Extract the (X, Y) coordinate from the center of the cell holding the provided text.  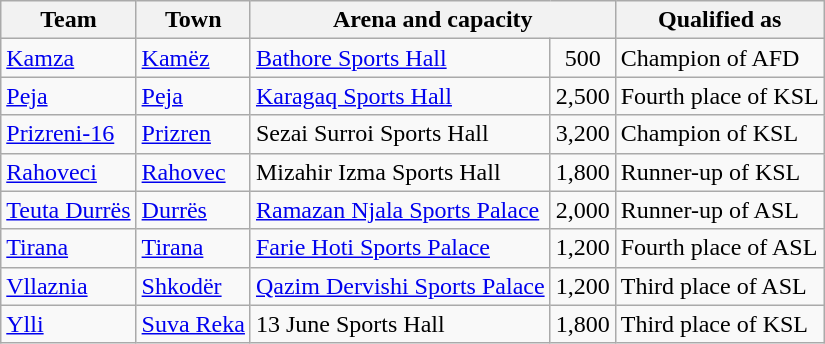
Qazim Dervishi Sports Palace (400, 286)
Mizahir Izma Sports Hall (400, 172)
Third place of ASL (720, 286)
Third place of KSL (720, 324)
Prizren (193, 134)
Durrës (193, 210)
Fourth place of KSL (720, 96)
Team (68, 20)
500 (582, 58)
Ylli (68, 324)
Kamza (68, 58)
2,000 (582, 210)
Suva Reka (193, 324)
Shkodër (193, 286)
Prizreni-16 (68, 134)
Qualified as (720, 20)
Champion of AFD (720, 58)
2,500 (582, 96)
13 June Sports Hall (400, 324)
Karagaq Sports Hall (400, 96)
Rahoveci (68, 172)
Arena and capacity (432, 20)
Champion of KSL (720, 134)
Teuta Durrës (68, 210)
Ramazan Njala Sports Palace (400, 210)
Vllaznia (68, 286)
Bathore Sports Hall (400, 58)
Farie Hoti Sports Palace (400, 248)
Fourth place of ASL (720, 248)
Kamëz (193, 58)
Sezai Surroi Sports Hall (400, 134)
Town (193, 20)
Runner-up of ASL (720, 210)
Rahovec (193, 172)
3,200 (582, 134)
Runner-up of KSL (720, 172)
